Capture the cell that displays the provided text and extract its (x, y) central coordinate. 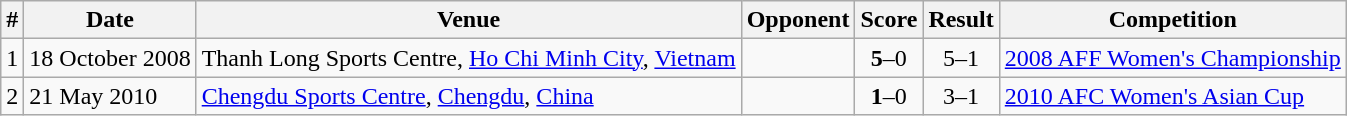
2008 AFF Women's Championship (1172, 58)
Chengdu Sports Centre, Chengdu, China (468, 96)
Thanh Long Sports Centre, Ho Chi Minh City, Vietnam (468, 58)
3–1 (961, 96)
1–0 (889, 96)
5–1 (961, 58)
1 (12, 58)
Date (110, 20)
2 (12, 96)
18 October 2008 (110, 58)
Score (889, 20)
Venue (468, 20)
Competition (1172, 20)
Result (961, 20)
5–0 (889, 58)
Opponent (798, 20)
2010 AFC Women's Asian Cup (1172, 96)
21 May 2010 (110, 96)
# (12, 20)
